For the text-containing cell, return its midpoint in [x, y] coordinate format. 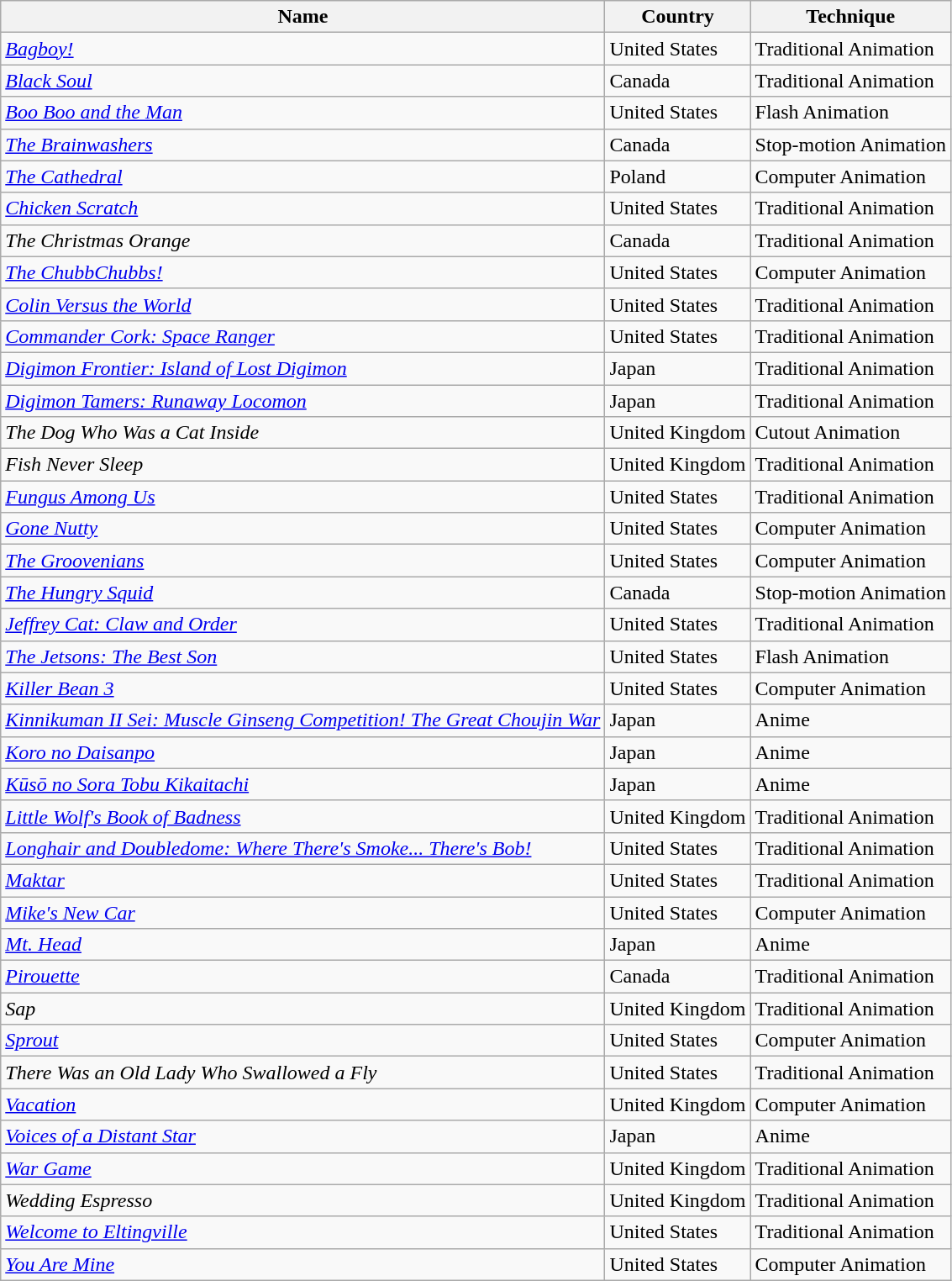
War Game [302, 1168]
Kinnikuman II Sei: Muscle Ginseng Competition! The Great Choujin War [302, 720]
Country [677, 17]
Black Soul [302, 81]
Technique [850, 17]
The Christmas Orange [302, 240]
The Hungry Squid [302, 593]
The Jetsons: The Best Son [302, 656]
Colin Versus the World [302, 304]
There Was an Old Lady Who Swallowed a Fly [302, 1073]
Voices of a Distant Star [302, 1136]
Longhair and Doubledome: Where There's Smoke... There's Bob! [302, 848]
The Groovenians [302, 561]
Digimon Tamers: Runaway Locomon [302, 401]
Mt. Head [302, 945]
Commander Cork: Space Ranger [302, 336]
The Dog Who Was a Cat Inside [302, 433]
The Cathedral [302, 177]
Maktar [302, 880]
Boo Boo and the Man [302, 113]
The Brainwashers [302, 145]
Kūsō no Sora Tobu Kikaitachi [302, 784]
Cutout Animation [850, 433]
Pirouette [302, 977]
Fungus Among Us [302, 497]
The ChubbChubbs! [302, 272]
Poland [677, 177]
Sap [302, 1009]
Bagboy! [302, 49]
Killer Bean 3 [302, 688]
Sprout [302, 1041]
Gone Nutty [302, 529]
Digimon Frontier: Island of Lost Digimon [302, 368]
Jeffrey Cat: Claw and Order [302, 625]
Wedding Espresso [302, 1200]
Vacation [302, 1104]
Chicken Scratch [302, 208]
Fish Never Sleep [302, 465]
Koro no Daisanpo [302, 752]
Mike's New Car [302, 912]
Welcome to Eltingville [302, 1232]
Little Wolf's Book of Badness [302, 816]
You Are Mine [302, 1264]
Name [302, 17]
